Determine the [x, y] coordinate at the center of the cell enclosing the given text.  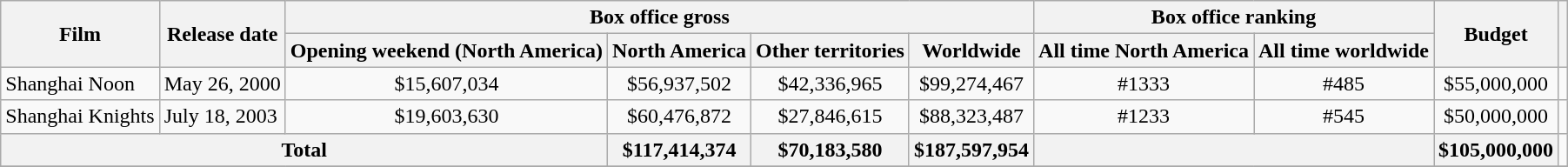
$117,414,374 [680, 150]
North America [680, 50]
Total [304, 150]
Opening weekend (North America) [446, 50]
Box office ranking [1234, 17]
$60,476,872 [680, 117]
Budget [1496, 34]
$27,846,615 [831, 117]
$50,000,000 [1496, 117]
$70,183,580 [831, 150]
$88,323,487 [971, 117]
$15,607,034 [446, 83]
$42,336,965 [831, 83]
Film [80, 34]
$56,937,502 [680, 83]
July 18, 2003 [223, 117]
$55,000,000 [1496, 83]
$19,603,630 [446, 117]
$187,597,954 [971, 150]
Worldwide [971, 50]
All time worldwide [1344, 50]
May 26, 2000 [223, 83]
Box office gross [659, 17]
#1233 [1144, 117]
Release date [223, 34]
$105,000,000 [1496, 150]
Shanghai Noon [80, 83]
All time North America [1144, 50]
Other territories [831, 50]
$99,274,467 [971, 83]
Shanghai Knights [80, 117]
#545 [1344, 117]
#485 [1344, 83]
#1333 [1144, 83]
